Scan for the cell matching the given text and deliver its (x, y) coordinate at center. 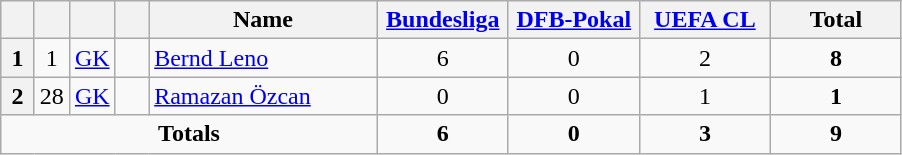
8 (836, 58)
3 (704, 134)
UEFA CL (704, 20)
DFB-Pokal (574, 20)
9 (836, 134)
Ramazan Özcan (264, 96)
Bernd Leno (264, 58)
Name (264, 20)
Totals (189, 134)
Total (836, 20)
Bundesliga (442, 20)
28 (52, 96)
